Provide the (X, Y) coordinate of the cell's center where the given text is located.  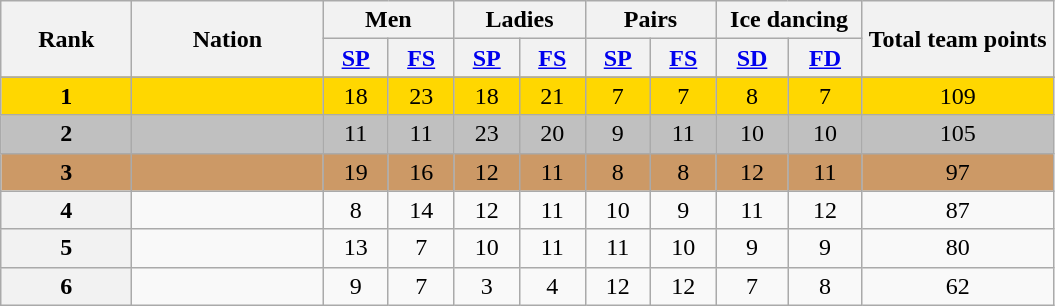
62 (958, 286)
Pairs (650, 20)
87 (958, 210)
6 (66, 286)
19 (356, 172)
SD (752, 58)
Nation (228, 39)
Men (388, 20)
80 (958, 248)
14 (421, 210)
109 (958, 96)
Total team points (958, 39)
Ice dancing (789, 20)
97 (958, 172)
FD (825, 58)
2 (66, 134)
Ladies (520, 20)
16 (421, 172)
5 (66, 248)
Rank (66, 39)
20 (552, 134)
105 (958, 134)
21 (552, 96)
1 (66, 96)
13 (356, 248)
